Pinpoint the cell where the given text exists, returning its (x, y) midpoint coordinate. 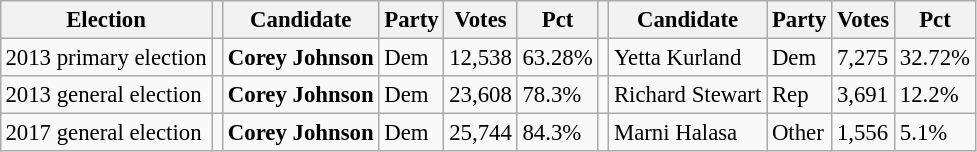
12,538 (480, 57)
1,556 (864, 133)
Marni Halasa (688, 133)
3,691 (864, 95)
63.28% (558, 57)
Other (800, 133)
Richard Stewart (688, 95)
32.72% (936, 57)
78.3% (558, 95)
25,744 (480, 133)
84.3% (558, 133)
Election (106, 20)
2013 primary election (106, 57)
2017 general election (106, 133)
Rep (800, 95)
Yetta Kurland (688, 57)
5.1% (936, 133)
12.2% (936, 95)
7,275 (864, 57)
2013 general election (106, 95)
23,608 (480, 95)
